From the cell containing the given text, extract its center point as [X, Y] coordinate. 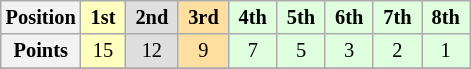
1st [104, 17]
3 [349, 51]
2 [397, 51]
Position [41, 17]
5th [301, 17]
12 [152, 51]
6th [349, 17]
Points [41, 51]
7 [253, 51]
7th [397, 17]
2nd [152, 17]
5 [301, 51]
1 [446, 51]
8th [446, 17]
4th [253, 17]
3rd [203, 17]
15 [104, 51]
9 [203, 51]
